Provide the [X, Y] coordinate of the cell's center where the given text is located.  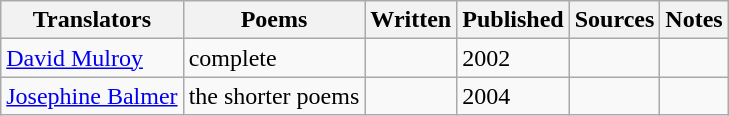
the shorter poems [274, 96]
Notes [694, 20]
Translators [92, 20]
complete [274, 58]
Published [513, 20]
2004 [513, 96]
Sources [614, 20]
Written [411, 20]
Josephine Balmer [92, 96]
David Mulroy [92, 58]
2002 [513, 58]
Poems [274, 20]
